Find where the given text appears and provide that cell's center as (x, y) coordinate. 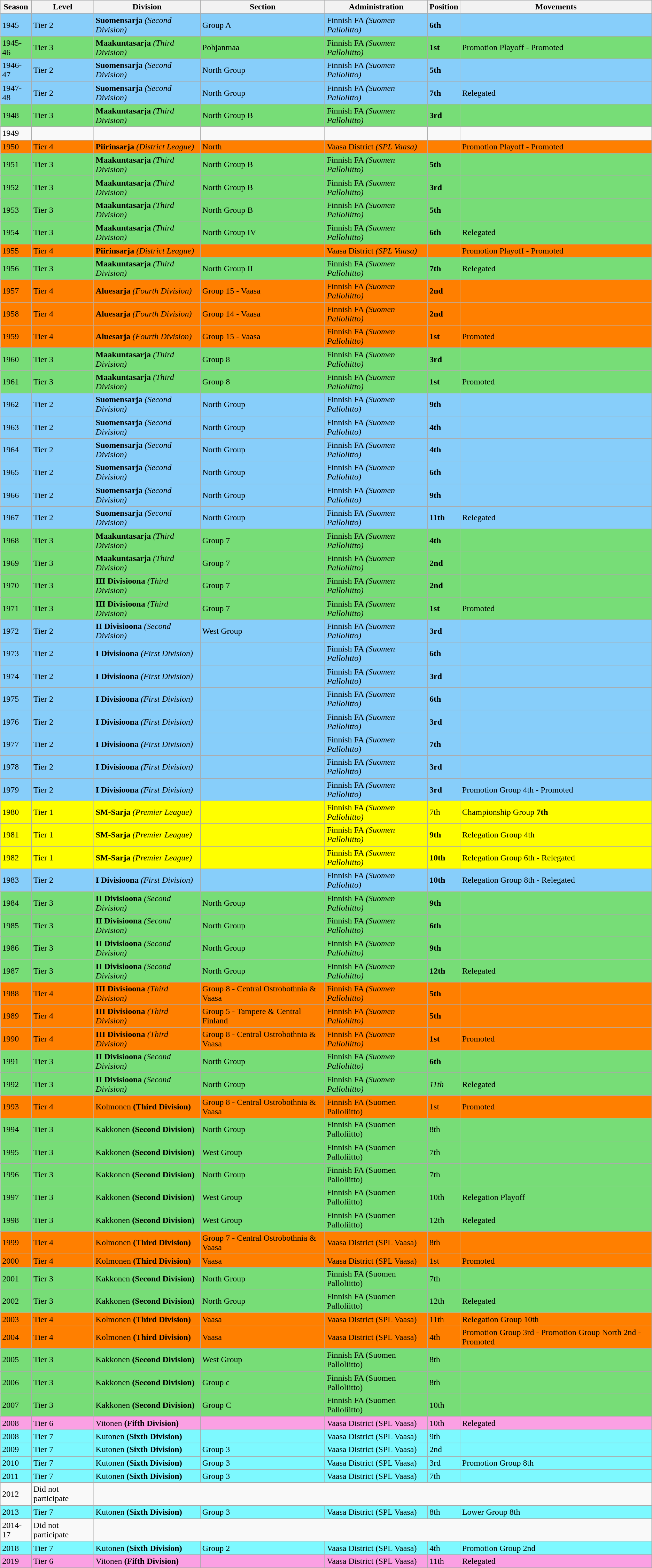
Group 14 - Vaasa (263, 314)
North (263, 147)
Group C (263, 1405)
1980 (16, 812)
Relegation Group 8th - Relegated (556, 880)
1958 (16, 314)
Group 2 (263, 1548)
Group A (263, 25)
1975 (16, 699)
1945-46 (16, 47)
1948 (16, 116)
1987 (16, 971)
Group 5 - Tampere & Central Finland (263, 1016)
2012 (16, 1494)
1956 (16, 269)
1971 (16, 608)
1964 (16, 450)
2011 (16, 1476)
Lower Group 8th (556, 1512)
1986 (16, 948)
1966 (16, 495)
2006 (16, 1382)
Movements (556, 7)
2004 (16, 1337)
Administration (376, 7)
1951 (16, 164)
2010 (16, 1463)
1970 (16, 586)
1999 (16, 1242)
1947-48 (16, 93)
1962 (16, 405)
2000 (16, 1261)
1961 (16, 382)
Relegation Group 4th (556, 835)
1955 (16, 250)
Pohjanmaa (263, 47)
1969 (16, 563)
Championship Group 7th (556, 812)
1950 (16, 147)
1973 (16, 654)
1981 (16, 835)
2002 (16, 1301)
1998 (16, 1220)
1996 (16, 1175)
Relegation Playoff (556, 1197)
Promotion Group 4th - Promoted (556, 790)
1979 (16, 790)
1949 (16, 133)
Promotion Group 8th (556, 1463)
1976 (16, 721)
2001 (16, 1279)
Group c (263, 1382)
1984 (16, 903)
1978 (16, 767)
1991 (16, 1061)
Section (263, 7)
2019 (16, 1561)
Season (16, 7)
1952 (16, 187)
Group 7 - Central Ostrobothnia & Vaasa (263, 1242)
2014-17 (16, 1530)
Promotion Group 3rd - Promotion Group North 2nd - Promoted (556, 1337)
Division (147, 7)
1968 (16, 540)
2003 (16, 1319)
1959 (16, 336)
1983 (16, 880)
2005 (16, 1360)
1993 (16, 1107)
Relegation Group 10th (556, 1319)
1946-47 (16, 70)
1992 (16, 1084)
North Group IV (263, 233)
Position (444, 7)
1965 (16, 472)
1985 (16, 926)
2013 (16, 1512)
1957 (16, 291)
1995 (16, 1152)
1953 (16, 210)
1974 (16, 676)
1989 (16, 1016)
1988 (16, 994)
2009 (16, 1450)
1960 (16, 359)
North Group II (263, 269)
2007 (16, 1405)
Relegation Group 6th - Relegated (556, 857)
Level (63, 7)
1954 (16, 233)
2018 (16, 1548)
Promotion Group 2nd (556, 1548)
1967 (16, 517)
1994 (16, 1130)
1982 (16, 857)
1972 (16, 631)
1963 (16, 427)
1990 (16, 1039)
1945 (16, 25)
1977 (16, 744)
1997 (16, 1197)
